Output the [X, Y] coordinate of the center of the cell containing the given text.  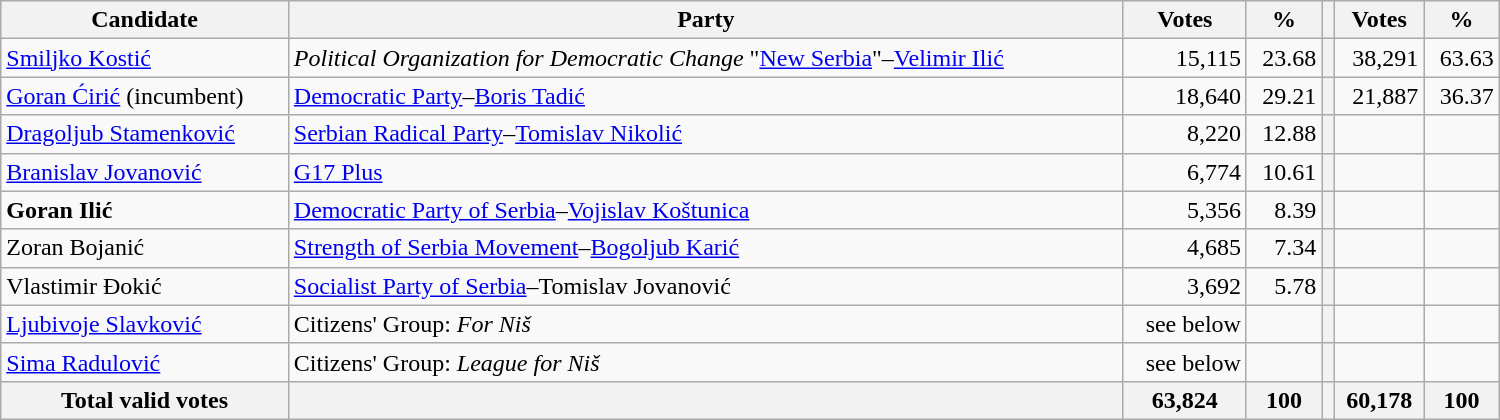
Citizens' Group: League for Niš [706, 362]
Goran Ćirić (incumbent) [145, 96]
Sima Radulović [145, 362]
18,640 [1184, 96]
8,220 [1184, 134]
Ljubivoje Slavković [145, 324]
5,356 [1184, 210]
Smiljko Kostić [145, 58]
7.34 [1284, 248]
10.61 [1284, 172]
Party [706, 20]
60,178 [1380, 400]
6,774 [1184, 172]
15,115 [1184, 58]
12.88 [1284, 134]
8.39 [1284, 210]
21,887 [1380, 96]
Candidate [145, 20]
63,824 [1184, 400]
Goran Ilić [145, 210]
Branislav Jovanović [145, 172]
G17 Plus [706, 172]
5.78 [1284, 286]
36.37 [1462, 96]
Democratic Party–Boris Tadić [706, 96]
Citizens' Group: For Niš [706, 324]
Socialist Party of Serbia–Tomislav Jovanović [706, 286]
63.63 [1462, 58]
3,692 [1184, 286]
29.21 [1284, 96]
Vlastimir Đokić [145, 286]
4,685 [1184, 248]
Total valid votes [145, 400]
23.68 [1284, 58]
Political Organization for Democratic Change "New Serbia"–Velimir Ilić [706, 58]
38,291 [1380, 58]
Dragoljub Stamenković [145, 134]
Serbian Radical Party–Tomislav Nikolić [706, 134]
Zoran Bojanić [145, 248]
Strength of Serbia Movement–Bogoljub Karić [706, 248]
Democratic Party of Serbia–Vojislav Koštunica [706, 210]
